Provide the [x, y] coordinate of the cell's center where the given text is located.  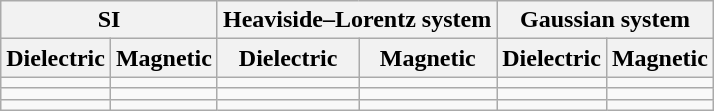
Gaussian system [606, 20]
SI [110, 20]
Heaviside–Lorentz system [356, 20]
